Identify which cell holds the provided text, then report its [X, Y] central coordinate. 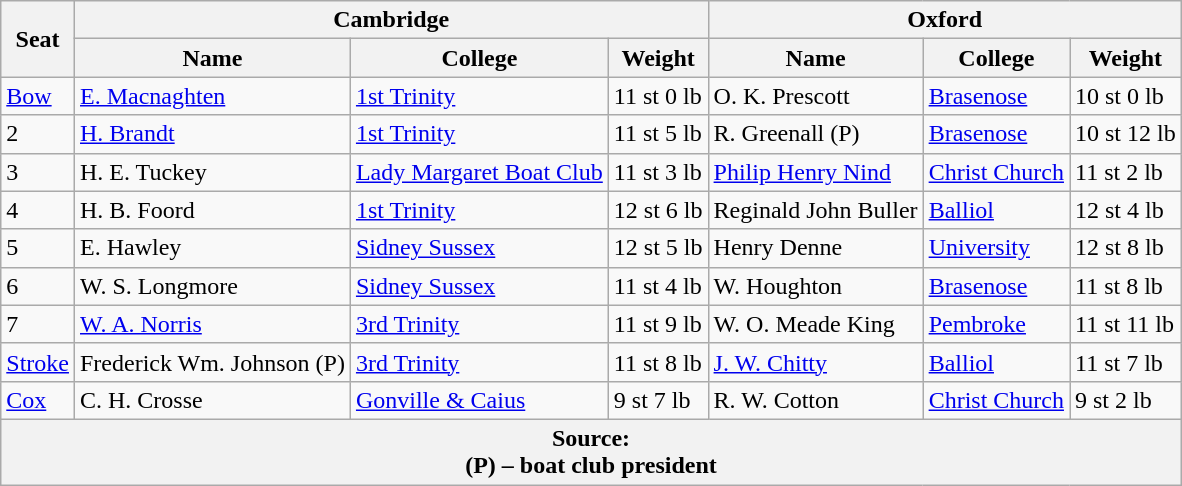
Bow [38, 96]
W. Houghton [816, 286]
9 st 7 lb [658, 400]
Cambridge [391, 20]
9 st 2 lb [1126, 400]
Henry Denne [816, 248]
5 [38, 248]
11 st 7 lb [1126, 362]
11 st 0 lb [658, 96]
Reginald John Buller [816, 210]
Cox [38, 400]
Stroke [38, 362]
H. B. Foord [212, 210]
C. H. Crosse [212, 400]
4 [38, 210]
University [996, 248]
12 st 5 lb [658, 248]
11 st 4 lb [658, 286]
Seat [38, 39]
E. Macnaghten [212, 96]
J. W. Chitty [816, 362]
Frederick Wm. Johnson (P) [212, 362]
Lady Margaret Boat Club [479, 172]
Oxford [944, 20]
R. Greenall (P) [816, 134]
E. Hawley [212, 248]
11 st 11 lb [1126, 324]
W. A. Norris [212, 324]
7 [38, 324]
11 st 5 lb [658, 134]
O. K. Prescott [816, 96]
11 st 9 lb [658, 324]
10 st 0 lb [1126, 96]
W. O. Meade King [816, 324]
6 [38, 286]
R. W. Cotton [816, 400]
Pembroke [996, 324]
11 st 2 lb [1126, 172]
12 st 4 lb [1126, 210]
11 st 3 lb [658, 172]
3 [38, 172]
Source:(P) – boat club president [591, 452]
12 st 6 lb [658, 210]
H. Brandt [212, 134]
12 st 8 lb [1126, 248]
Gonville & Caius [479, 400]
H. E. Tuckey [212, 172]
Philip Henry Nind [816, 172]
10 st 12 lb [1126, 134]
2 [38, 134]
W. S. Longmore [212, 286]
